Return (x, y) of the center of cell containing provided text 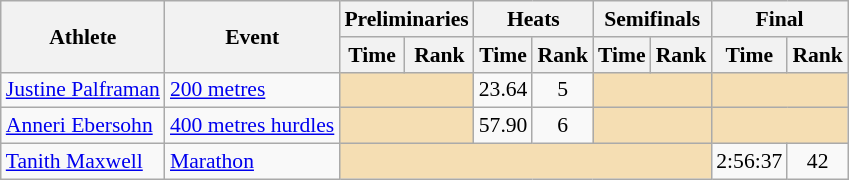
57.90 (504, 126)
Marathon (252, 162)
Tanith Maxwell (83, 162)
Justine Palframan (83, 90)
Event (252, 36)
Anneri Ebersohn (83, 126)
23.64 (504, 90)
Semifinals (652, 19)
6 (562, 126)
200 metres (252, 90)
Athlete (83, 36)
2:56:37 (749, 162)
Heats (534, 19)
Preliminaries (406, 19)
42 (818, 162)
5 (562, 90)
400 metres hurdles (252, 126)
Final (780, 19)
